Extract the (x, y) coordinate from the center of the cell holding the provided text.  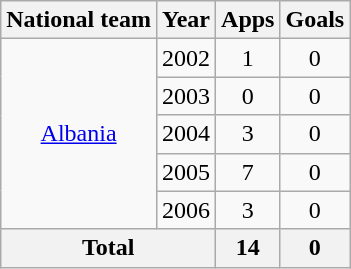
2004 (186, 134)
Year (186, 20)
Goals (315, 20)
National team (79, 20)
7 (248, 172)
1 (248, 58)
2002 (186, 58)
Albania (79, 134)
2003 (186, 96)
Apps (248, 20)
Total (108, 248)
2005 (186, 172)
2006 (186, 210)
14 (248, 248)
